Locate the cell with the specified text and output its [x, y] center coordinate. 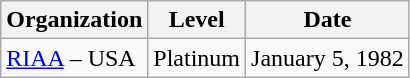
Date [328, 20]
January 5, 1982 [328, 58]
Level [197, 20]
RIAA – USA [74, 58]
Organization [74, 20]
Platinum [197, 58]
